Pinpoint the cell where the given text exists, returning its (x, y) midpoint coordinate. 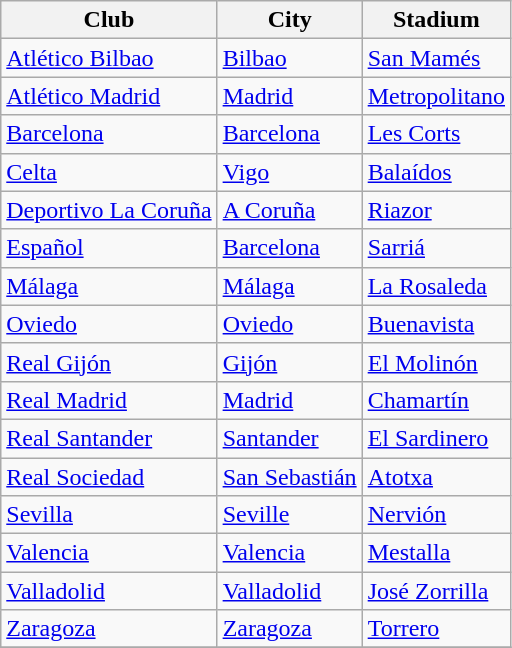
A Coruña (290, 210)
Torrero (436, 629)
Deportivo La Coruña (109, 210)
La Rosaleda (436, 286)
Atotxa (436, 477)
Sevilla (109, 515)
Celta (109, 172)
Santander (290, 438)
El Sardinero (436, 438)
San Sebastián (290, 477)
Seville (290, 515)
Atlético Bilbao (109, 58)
José Zorrilla (436, 591)
Gijón (290, 362)
Les Corts (436, 134)
Real Santander (109, 438)
Real Madrid (109, 400)
Bilbao (290, 58)
Buenavista (436, 324)
City (290, 20)
Mestalla (436, 553)
Real Gijón (109, 362)
Metropolitano (436, 96)
Vigo (290, 172)
Nervión (436, 515)
El Molinón (436, 362)
Español (109, 248)
Real Sociedad (109, 477)
Riazor (436, 210)
Stadium (436, 20)
Chamartín (436, 400)
Atlético Madrid (109, 96)
Balaídos (436, 172)
San Mamés (436, 58)
Club (109, 20)
Sarriá (436, 248)
